Identify which cell holds the provided text, then report its [x, y] central coordinate. 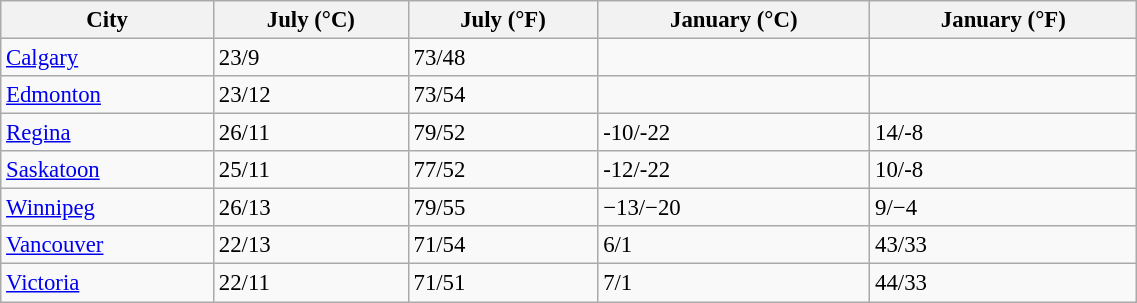
71/51 [503, 283]
Victoria [108, 283]
Saskatoon [108, 170]
−13/−20 [734, 208]
Vancouver [108, 245]
23/9 [312, 58]
January (°F) [1004, 20]
79/55 [503, 208]
79/52 [503, 133]
71/54 [503, 245]
22/11 [312, 283]
23/12 [312, 95]
10/-8 [1004, 170]
6/1 [734, 245]
City [108, 20]
73/48 [503, 58]
26/13 [312, 208]
14/-8 [1004, 133]
-10/-22 [734, 133]
July (°C) [312, 20]
July (°F) [503, 20]
Regina [108, 133]
Calgary [108, 58]
73/54 [503, 95]
January (°C) [734, 20]
9/−4 [1004, 208]
Winnipeg [108, 208]
43/33 [1004, 245]
26/11 [312, 133]
77/52 [503, 170]
-12/-22 [734, 170]
22/13 [312, 245]
25/11 [312, 170]
Edmonton [108, 95]
7/1 [734, 283]
44/33 [1004, 283]
